Return the (X, Y) coordinate for the center point of the cell that contains the specified text.  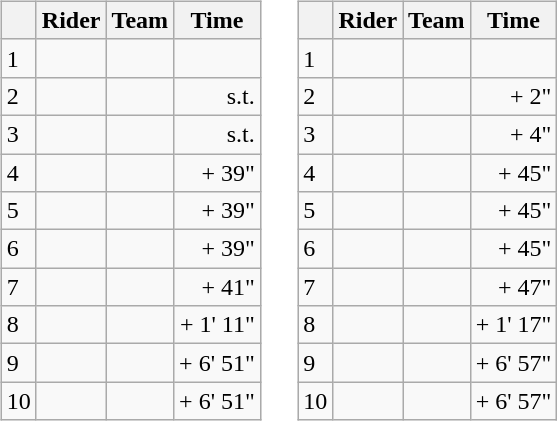
+ 1' 17" (514, 325)
+ 1' 11" (218, 325)
+ 41" (218, 287)
+ 47" (514, 287)
+ 4" (514, 134)
+ 2" (514, 96)
